Return [x, y] of the center of cell containing provided text 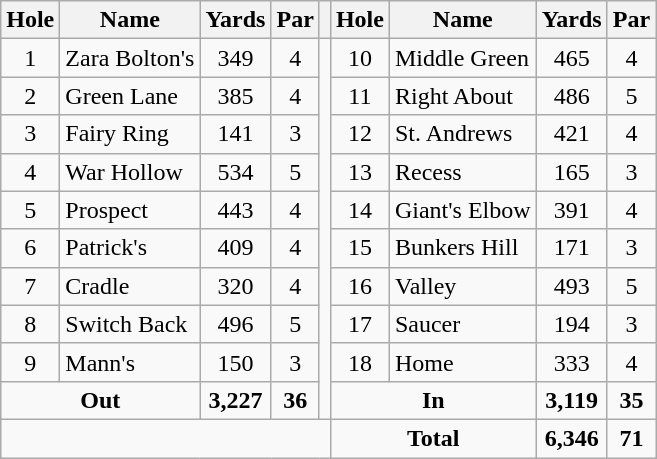
443 [236, 210]
349 [236, 58]
St. Andrews [462, 134]
Cradle [130, 286]
Out [100, 400]
486 [572, 96]
150 [236, 362]
Patrick's [130, 248]
Valley [462, 286]
13 [360, 172]
15 [360, 248]
421 [572, 134]
Home [462, 362]
Total [433, 438]
18 [360, 362]
3,227 [236, 400]
10 [360, 58]
465 [572, 58]
71 [631, 438]
Zara Bolton's [130, 58]
Green Lane [130, 96]
385 [236, 96]
7 [30, 286]
6,346 [572, 438]
194 [572, 324]
35 [631, 400]
8 [30, 324]
333 [572, 362]
14 [360, 210]
Middle Green [462, 58]
165 [572, 172]
Giant's Elbow [462, 210]
36 [295, 400]
Recess [462, 172]
Fairy Ring [130, 134]
17 [360, 324]
320 [236, 286]
Right About [462, 96]
493 [572, 286]
War Hollow [130, 172]
Switch Back [130, 324]
3,119 [572, 400]
Bunkers Hill [462, 248]
16 [360, 286]
11 [360, 96]
141 [236, 134]
9 [30, 362]
496 [236, 324]
12 [360, 134]
1 [30, 58]
2 [30, 96]
In [433, 400]
391 [572, 210]
Mann's [130, 362]
534 [236, 172]
6 [30, 248]
171 [572, 248]
409 [236, 248]
Saucer [462, 324]
Prospect [130, 210]
